Return [x, y] of the center of cell containing provided text 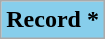
Record * [53, 20]
